Locate the cell with the specified text and output its [X, Y] center coordinate. 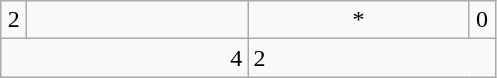
0 [482, 20]
* [358, 20]
4 [124, 58]
